Identify which cell holds the provided text, then report its [x, y] central coordinate. 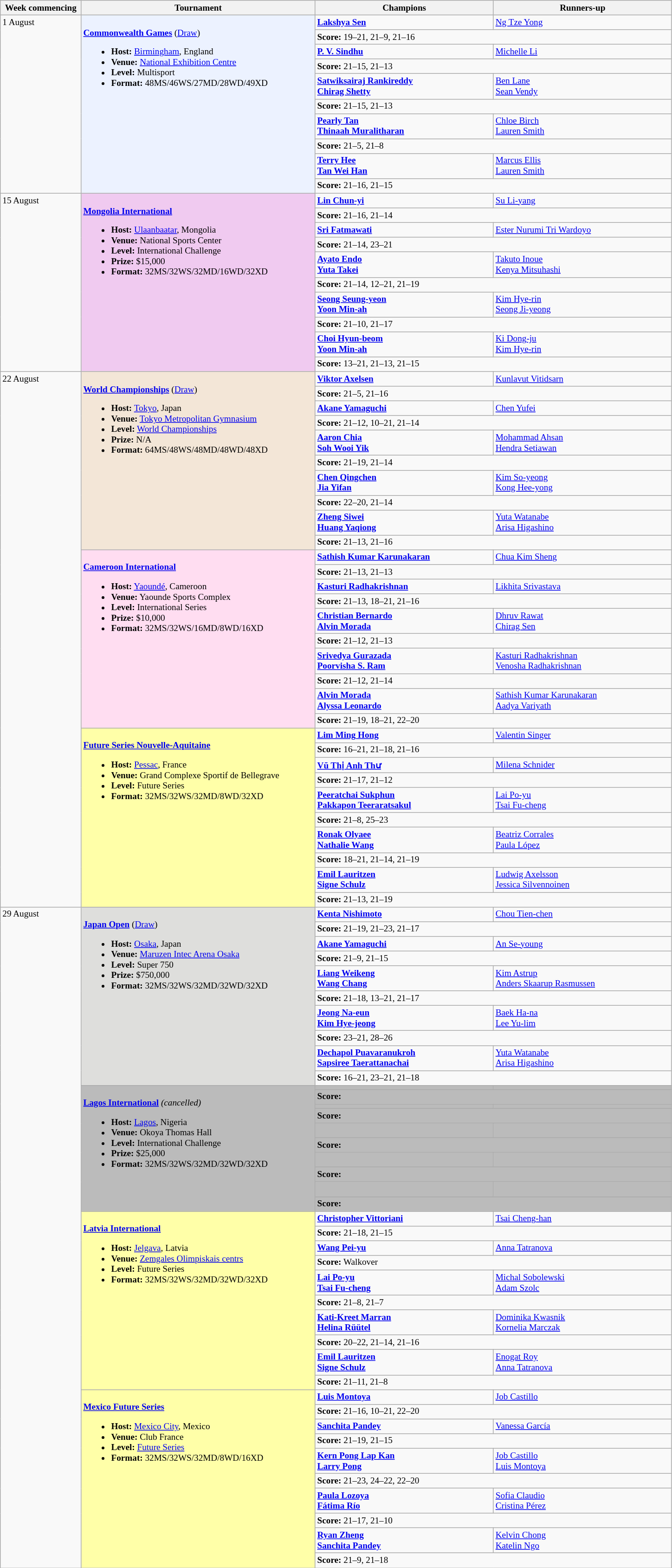
Score: 19–21, 21–9, 21–16 [493, 37]
Sri Fatmawati [404, 230]
1 August [41, 104]
Ayato Endo Yuta Takei [404, 265]
Score: 20–22, 21–14, 21–16 [493, 1342]
Score: 21–19, 21–23, 21–17 [493, 929]
Chou Tien-chen [582, 914]
Score: 13–21, 21–13, 21–15 [493, 364]
Kim So-yeong Kong Hee-yong [582, 482]
Score: 21–16, 21–14 [493, 215]
Mexico Future SeriesHost: Mexico City, MexicoVenue: Club FranceLevel: Future SeriesFormat: 32MS/32WS/32MD/8WD/16XD [198, 1478]
Christopher Vittoriani [404, 1219]
Latvia InternationalHost: Jelgava, LatviaVenue: Zemgales Olimpiskais centrsLevel: Future SeriesFormat: 32MS/32WS/32MD/32WD/32XD [198, 1301]
Score: 21–5, 21–8 [493, 146]
Michal Sobolewski Adam Szolc [582, 1282]
Aaron Chia Soh Wooi Yik [404, 443]
Satwiksairaj Rankireddy Chirag Shetty [404, 86]
Score: 21–19, 21–15 [493, 1441]
World Championships (Draw)Host: Tokyo, JapanVenue: Tokyo Metropolitan GymnasiumLevel: World ChampionshipsPrize: N/AFormat: 64MS/48WS/48MD/48WD/48XD [198, 461]
Paula Lozoya Fátima Río [404, 1501]
Viktor Axelsen [404, 379]
Tsai Cheng-han [582, 1219]
Ki Dong-ju Kim Hye-rin [582, 344]
Srivedya Gurazada Poorvisha S. Ram [404, 661]
Score: 21–14, 12–21, 21–19 [493, 285]
Japan Open (Draw)Host: Osaka, JapanVenue: Maruzen Intec Arena OsakaLevel: Super 750Prize: $750,000Format: 32MS/32WS/32MD/32WD/32XD [198, 996]
Score: 21–12, 21–14 [493, 681]
Commonwealth Games (Draw)Host: Birmingham, EnglandVenue: National Exhibition CentreLevel: MultisportFormat: 48MS/46WS/27MD/28WD/49XD [198, 104]
Score: 22–20, 21–14 [493, 502]
Christian Bernardo Alvin Morada [404, 621]
Score: 21–9, 21–18 [493, 1561]
Score: 16–21, 23–21, 21–18 [493, 1078]
Vanessa García [582, 1426]
Ronak Olyaee Nathalie Wang [404, 840]
Champions [404, 8]
Dominika Kwasnik Kornelia Marczak [582, 1322]
Kasturi Radhakrishnan [404, 586]
Pearly Tan Thinaah Muralitharan [404, 126]
Su Li-yang [582, 201]
Lim Ming Hong [404, 735]
Kati-Kreet Marran Helina Rüütel [404, 1322]
Sathish Kumar Karunakaran Aadya Variyath [582, 701]
Wang Pei-yu [404, 1248]
Michelle Li [582, 52]
Ludwig Axelsson Jessica Silvennoinen [582, 879]
Sathish Kumar Karunakaran [404, 557]
Lakshya Sen [404, 22]
Enogat Roy Anna Tatranova [582, 1362]
Likhita Srivastava [582, 586]
Seong Seung-yeon Yoon Min-ah [404, 304]
Score: 16–21, 21–18, 21–16 [493, 750]
Ng Tze Yong [582, 22]
Kunlavut Vitidsarn [582, 379]
Score: 21–23, 24–22, 22–20 [493, 1481]
Kim Hye-rin Seong Ji-yeong [582, 304]
Cameroon InternationalHost: Yaoundé, CameroonVenue: Yaounde Sports ComplexLevel: International SeriesPrize: $10,000Format: 32MS/32WS/16MD/8WD/16XD [198, 639]
Score: 21–12, 10–21, 21–14 [493, 423]
Zheng Siwei Huang Yaqiong [404, 522]
Tournament [198, 8]
Kasturi Radhakrishnan Venosha Radhakrishnan [582, 661]
Terry Hee Tan Wei Han [404, 166]
Score: 21–9, 21–15 [493, 958]
Job Castillo [582, 1397]
Kim Astrup Anders Skaarup Rasmussen [582, 978]
29 August [41, 1237]
Score: 21–13, 18–21, 21–16 [493, 601]
Ryan Zheng Sanchita Pandey [404, 1541]
Baek Ha-na Lee Yu-lim [582, 1018]
15 August [41, 282]
Choi Hyun-beom Yoon Min-ah [404, 344]
Chloe Birch Lauren Smith [582, 126]
Marcus Ellis Lauren Smith [582, 166]
Kelvin Chong Katelin Ngo [582, 1541]
Score: 21–13, 21–13 [493, 572]
Beatriz Corrales Paula López [582, 840]
Score: 21–8, 25–23 [493, 820]
Dechapol Puavaranukroh Sapsiree Taerattanachai [404, 1058]
Future Series Nouvelle-AquitaineHost: Pessac, FranceVenue: Grand Complexe Sportif de BellegraveLevel: Future SeriesFormat: 32MS/32WS/32MD/8WD/32XD [198, 817]
Kern Pong Lap Kan Larry Pong [404, 1461]
Mohammad Ahsan Hendra Setiawan [582, 443]
Kenta Nishimoto [404, 914]
Score: 21–12, 21–13 [493, 641]
Sofia Claudio Cristina Pérez [582, 1501]
Score: 21–17, 21–12 [493, 780]
Liang Weikeng Wang Chang [404, 978]
Score: 21–16, 10–21, 22–20 [493, 1412]
Week commencing [41, 8]
P. V. Sindhu [404, 52]
Score: 23–21, 28–26 [493, 1038]
Peeratchai Sukphun Pakkapon Teeraratsakul [404, 800]
Sanchita Pandey [404, 1426]
Score: 21–16, 21–15 [493, 186]
Takuto Inoue Kenya Mitsuhashi [582, 265]
Score: Walkover [493, 1262]
Score: 21–5, 21–16 [493, 394]
Ben Lane Sean Vendy [582, 86]
Runners-up [582, 8]
Score: 21–13, 21–16 [493, 542]
Score: 21–18, 21–15 [493, 1233]
Chen Yufei [582, 408]
Chua Kim Sheng [582, 557]
Jeong Na-eun Kim Hye-jeong [404, 1018]
An Se-young [582, 943]
Score: 18–21, 21–14, 21–19 [493, 860]
Score: 21–11, 21–8 [493, 1382]
Vũ Thị Anh Thư [404, 765]
Luis Montoya [404, 1397]
Valentin Singer [582, 735]
Score: 21–19, 21–14 [493, 463]
Score: 21–14, 23–21 [493, 245]
Score: 21–10, 21–17 [493, 325]
Chen Qingchen Jia Yifan [404, 482]
Alvin Morada Alyssa Leonardo [404, 701]
Score: 21–17, 21–10 [493, 1521]
Score: 21–8, 21–7 [493, 1302]
22 August [41, 639]
Lin Chun-yi [404, 201]
Score: 21–18, 13–21, 21–17 [493, 998]
Dhruv Rawat Chirag Sen [582, 621]
Milena Schnider [582, 765]
Ester Nurumi Tri Wardoyo [582, 230]
Score: 21–19, 18–21, 22–20 [493, 721]
Anna Tatranova [582, 1248]
Job Castillo Luis Montoya [582, 1461]
Score: 21–13, 21–19 [493, 900]
